Output the (x, y) coordinate of the center of the cell containing the given text.  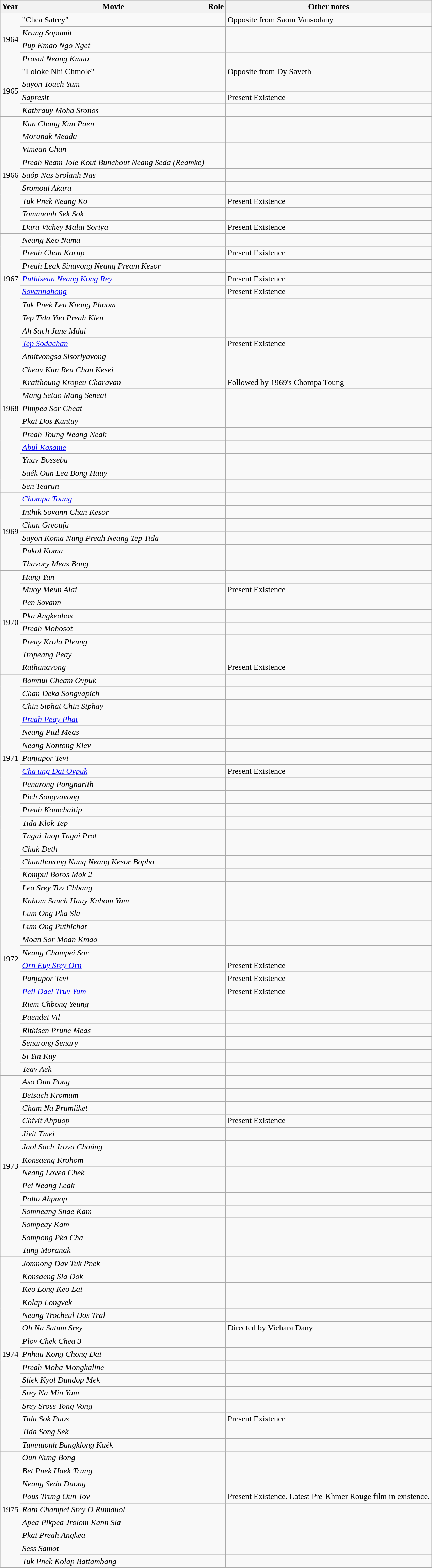
1973 (10, 1166)
Lum Ong Puthichat (113, 926)
Saóp Nas Srolanh Nas (113, 175)
Neang Keo Nama (113, 240)
Neang Ptul Meas (113, 732)
Si Yin Kuy (113, 1056)
Cheav Kun Reu Chan Kesei (113, 369)
Srey Na Min Yum (113, 1393)
Neang Kontong Kiev (113, 745)
Prasat Neang Kmao (113, 59)
Tung Moranak (113, 1250)
Chompa Toung (113, 499)
1972 (10, 959)
Movie (113, 7)
1968 (10, 408)
Role (216, 7)
Pimpea Sor Cheat (113, 408)
Sliek Kyol Dundop Mek (113, 1380)
Muoy Meun Alai (113, 590)
Rithisen Prune Meas (113, 1030)
"Chea Satrey" (113, 20)
Tida Sok Puos (113, 1419)
Opposite from Saom Vansodany (329, 20)
Vimean Chan (113, 149)
Jomnong Dav Tuk Pnek (113, 1263)
Kraithoung Kropeu Charavan (113, 383)
Lum Ong Pka Sla (113, 914)
Pkai Preah Angkea (113, 1535)
Oh Na Satum Srey (113, 1328)
Tep Sodachan (113, 343)
1964 (10, 39)
Preah Peay Phat (113, 719)
Kompul Boros Mok 2 (113, 875)
Kun Chang Kun Paen (113, 123)
Neang Lovea Chek (113, 1173)
Konsaeng Sla Dok (113, 1276)
Preah Mohosot (113, 629)
Moan Sor Moan Kmao (113, 939)
Pkai Dos Kuntuy (113, 421)
"Loloke Nhi Chmole" (113, 71)
Mang Setao Mang Seneat (113, 395)
Saék Oun Lea Bong Hauy (113, 473)
1967 (10, 279)
Oun Nung Bong (113, 1458)
Chak Deth (113, 849)
Tumnuonh Bangklong Kaék (113, 1445)
1970 (10, 622)
1974 (10, 1354)
Chanthavong Nung Neang Kesor Bopha (113, 862)
Beisach Kromum (113, 1095)
Preah Chan Korup (113, 253)
Preah Ream Jole Kout Bunchout Neang Seda (Reamke) (113, 162)
Somneang Snae Kam (113, 1212)
Dara Vichey Malai Soriya (113, 227)
Krung Sopamit (113, 33)
Bet Pnek Haek Trung (113, 1471)
Preah Toung Neang Neak (113, 434)
Ah Sach June Mdai (113, 330)
Preah Moha Mongkaline (113, 1367)
Sen Tearun (113, 486)
Puthisean Neang Kong Rey (113, 279)
Tuk Pnek Neang Ko (113, 201)
Peil Dael Truv Yum (113, 991)
Inthik Sovann Chan Kesor (113, 512)
Tep Tida Yuo Preah Klen (113, 318)
Chan Deka Songvapich (113, 693)
Pup Kmao Ngo Nget (113, 46)
Directed by Vichara Dany (329, 1328)
Polto Ahpuop (113, 1198)
Riem Chbong Yeung (113, 1004)
Paendei Vil (113, 1017)
Rath Champei Srey O Rumduol (113, 1509)
Tuk Pnek Leu Knong Phnom (113, 305)
Abul Kasame (113, 447)
Knhom Sauch Hauy Knhom Yum (113, 901)
Penarong Pongnarith (113, 784)
Aso Oun Pong (113, 1082)
Thavory Meas Bong (113, 564)
Pen Sovann (113, 603)
Year (10, 7)
Kolap Longvek (113, 1302)
Cha'ung Dai Ovpuk (113, 771)
Chivit Ahpuop (113, 1121)
Hang Yun (113, 577)
Jivit Tmei (113, 1134)
Lea Srey Tov Chbang (113, 888)
Tropeang Peay (113, 654)
Ynav Bosseba (113, 460)
1975 (10, 1510)
Tngai Juop Tngai Prot (113, 836)
1971 (10, 758)
Sompong Pka Cha (113, 1238)
Keo Long Keo Lai (113, 1289)
Srey Sross Tong Vong (113, 1406)
Moranak Meada (113, 136)
Tida Song Sek (113, 1432)
Other notes (329, 7)
Preay Krola Pleung (113, 642)
Pei Neang Leak (113, 1185)
Konsaeng Krohom (113, 1160)
Orn Euy Srey Orn (113, 965)
Teav Aek (113, 1069)
1965 (10, 91)
Sompeay Kam (113, 1225)
Pnhau Kong Chong Dai (113, 1354)
Pukol Koma (113, 551)
Plov Chek Chea 3 (113, 1341)
Sromoul Akara (113, 188)
Sapresit (113, 97)
Neang Trocheul Dos Tral (113, 1315)
Senarong Senary (113, 1043)
1969 (10, 531)
Neang Champei Sor (113, 952)
Athitvongsa Sisoriyavong (113, 356)
Chan Greoufa (113, 525)
Followed by 1969's Chompa Toung (329, 383)
1966 (10, 175)
Cham Na Prumliket (113, 1108)
Neang Seda Duong (113, 1484)
Jaol Sach Jrova Chaúng (113, 1147)
Sayon Touch Yum (113, 84)
Tomnuonh Sek Sok (113, 214)
Pous Trung Oun Tov (113, 1497)
Bomnul Cheam Ovpuk (113, 680)
Kathrauy Moha Sronos (113, 110)
Tida Klok Tep (113, 823)
Preah Leak Sinavong Neang Pream Kesor (113, 266)
Present Existence. Latest Pre-Khmer Rouge film in existence. (329, 1497)
Sayon Koma Nung Preah Neang Tep Tida (113, 538)
Rathanavong (113, 667)
Chin Siphat Chin Siphay (113, 706)
Apea Pikpea Jrolom Kann Sla (113, 1522)
Sess Samot (113, 1548)
Tuk Pnek Kolap Battambang (113, 1561)
Opposite from Dy Saveth (329, 71)
Preah Komchaitip (113, 810)
Pka Angkeabos (113, 616)
Pich Songvavong (113, 797)
Sovannahong (113, 292)
